Output the [x, y] coordinate of the center of the cell containing the given text.  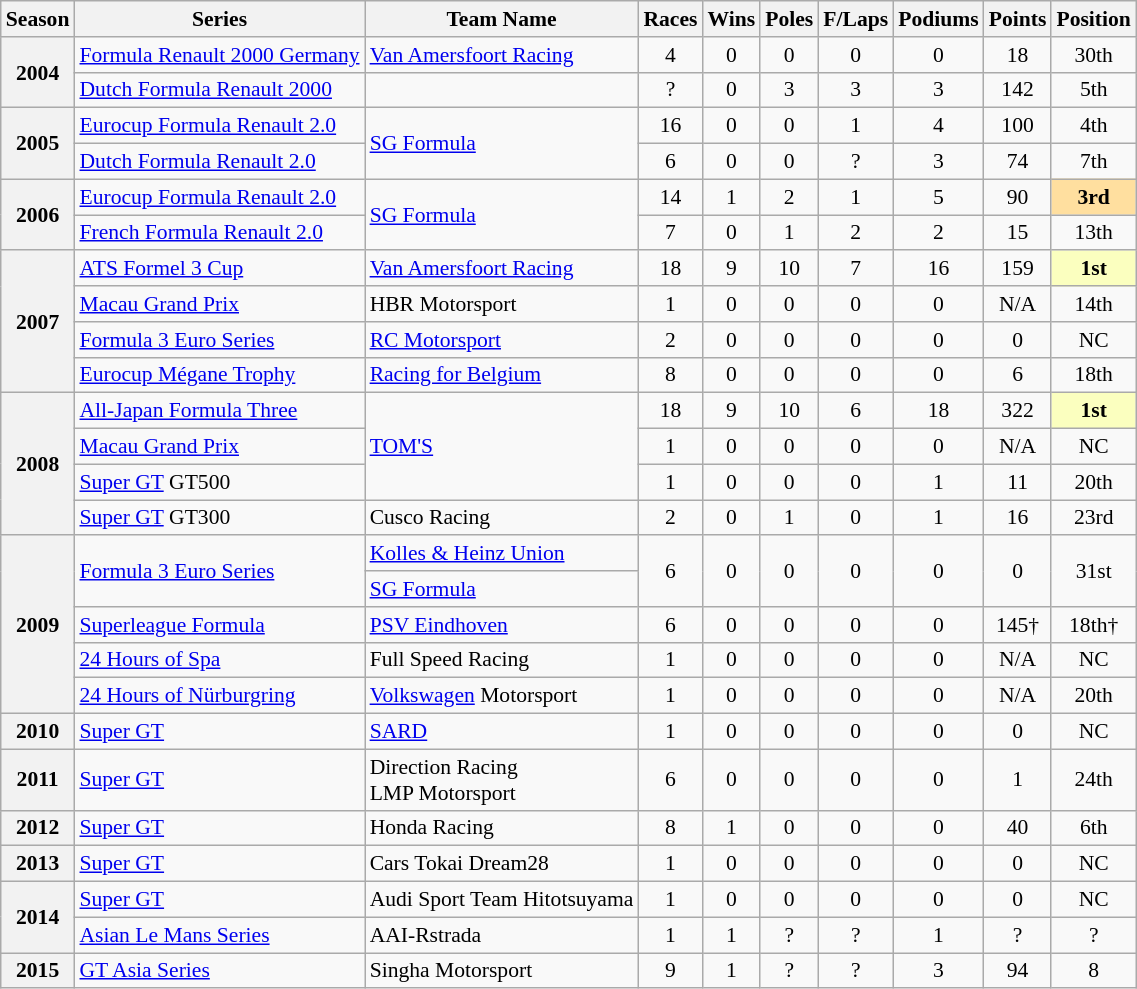
2013 [38, 864]
French Formula Renault 2.0 [219, 233]
Super GT GT300 [219, 518]
Cusco Racing [502, 518]
ATS Formel 3 Cup [219, 269]
74 [1018, 162]
18th† [1093, 625]
All-Japan Formula Three [219, 411]
40 [1018, 828]
RC Motorsport [502, 340]
100 [1018, 126]
Full Speed Racing [502, 660]
Points [1018, 19]
5 [938, 197]
2012 [38, 828]
145† [1018, 625]
24th [1093, 780]
HBR Motorsport [502, 304]
Superleague Formula [219, 625]
Races [670, 19]
Dutch Formula Renault 2.0 [219, 162]
SARD [502, 732]
Singha Motorsport [502, 971]
24 Hours of Nürburgring [219, 696]
14 [670, 197]
14th [1093, 304]
30th [1093, 55]
Team Name [502, 19]
15 [1018, 233]
Cars Tokai Dream28 [502, 864]
2009 [38, 625]
Volkswagen Motorsport [502, 696]
AAI-Rstrada [502, 935]
142 [1018, 90]
2011 [38, 780]
TOM'S [502, 446]
Direction RacingLMP Motorsport [502, 780]
2015 [38, 971]
Poles [789, 19]
Super GT GT500 [219, 482]
6th [1093, 828]
2007 [38, 322]
Season [38, 19]
Kolles & Heinz Union [502, 554]
24 Hours of Spa [219, 660]
GT Asia Series [219, 971]
Podiums [938, 19]
Eurocup Mégane Trophy [219, 375]
4th [1093, 126]
Series [219, 19]
F/Laps [856, 19]
13th [1093, 233]
31st [1093, 572]
7th [1093, 162]
2006 [38, 214]
2005 [38, 144]
94 [1018, 971]
PSV Eindhoven [502, 625]
Dutch Formula Renault 2000 [219, 90]
Position [1093, 19]
Honda Racing [502, 828]
2008 [38, 464]
Wins [731, 19]
2010 [38, 732]
3rd [1093, 197]
90 [1018, 197]
Audi Sport Team Hitotsuyama [502, 900]
5th [1093, 90]
Racing for Belgium [502, 375]
18th [1093, 375]
159 [1018, 269]
Asian Le Mans Series [219, 935]
2004 [38, 72]
23rd [1093, 518]
11 [1018, 482]
2014 [38, 918]
Formula Renault 2000 Germany [219, 55]
322 [1018, 411]
